Scan for the cell matching the given text and deliver its [X, Y] coordinate at center. 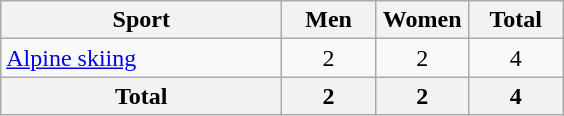
Alpine skiing [142, 58]
Men [329, 20]
Women [422, 20]
Sport [142, 20]
